Scan for the cell matching the given text and deliver its (X, Y) coordinate at center. 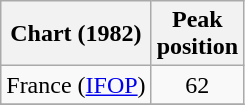
France (IFOP) (76, 85)
Peakposition (197, 34)
62 (197, 85)
Chart (1982) (76, 34)
